Output the [X, Y] coordinate of the center of the cell containing the given text.  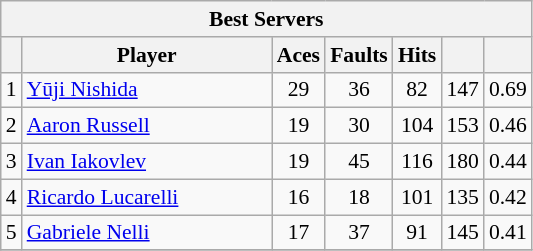
17 [298, 233]
0.41 [508, 233]
2 [12, 126]
30 [359, 126]
Ivan Iakovlev [147, 162]
0.69 [508, 90]
Player [147, 55]
0.44 [508, 162]
135 [462, 197]
18 [359, 197]
Ricardo Lucarelli [147, 197]
37 [359, 233]
0.46 [508, 126]
36 [359, 90]
91 [418, 233]
145 [462, 233]
3 [12, 162]
Faults [359, 55]
Aaron Russell [147, 126]
5 [12, 233]
180 [462, 162]
Hits [418, 55]
Aces [298, 55]
4 [12, 197]
Yūji Nishida [147, 90]
Gabriele Nelli [147, 233]
153 [462, 126]
Best Servers [266, 19]
29 [298, 90]
116 [418, 162]
0.42 [508, 197]
45 [359, 162]
101 [418, 197]
1 [12, 90]
82 [418, 90]
104 [418, 126]
147 [462, 90]
16 [298, 197]
